Find where the given text appears and provide that cell's center as [X, Y] coordinate. 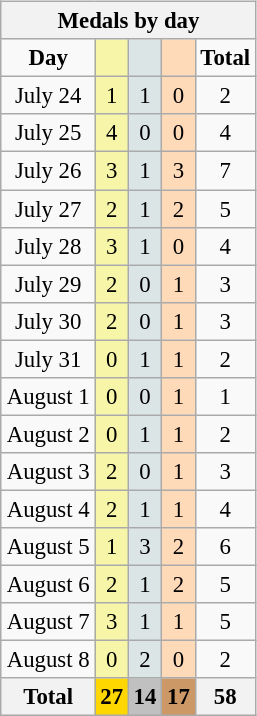
July 27 [48, 209]
17 [178, 697]
July 30 [48, 321]
7 [225, 171]
July 26 [48, 171]
July 28 [48, 246]
August 3 [48, 472]
August 1 [48, 396]
August 2 [48, 434]
Day [48, 58]
58 [225, 697]
July 29 [48, 284]
July 24 [48, 96]
July 31 [48, 359]
August 7 [48, 622]
August 5 [48, 547]
July 25 [48, 133]
August 8 [48, 660]
August 4 [48, 509]
Medals by day [128, 21]
14 [144, 697]
6 [225, 547]
27 [112, 697]
August 6 [48, 584]
